Scan for the cell matching the given text and deliver its (x, y) coordinate at center. 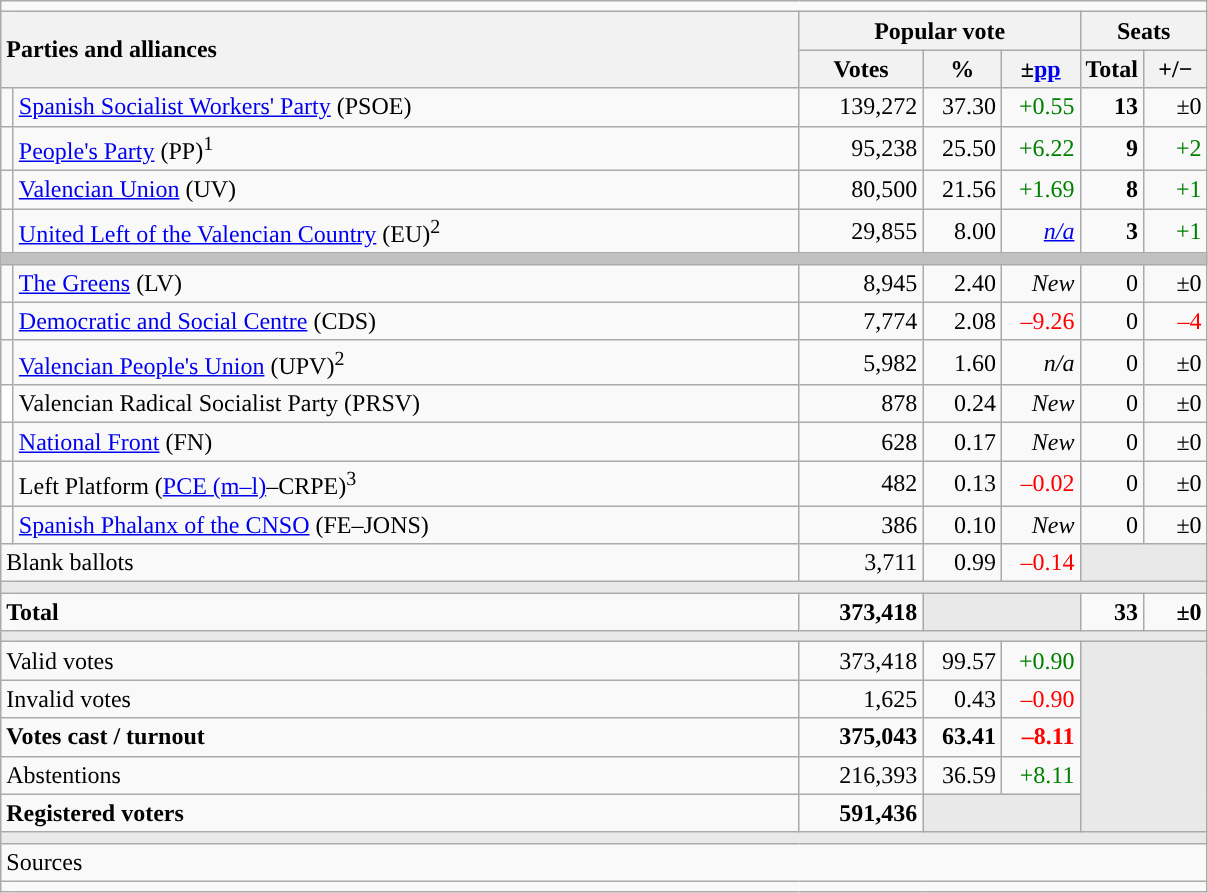
5,982 (861, 362)
0.10 (962, 525)
8.00 (962, 232)
139,272 (861, 107)
Valencian People's Union (UPV)2 (406, 362)
0.24 (962, 404)
25.50 (962, 148)
Abstentions (400, 775)
–0.02 (1040, 484)
Invalid votes (400, 699)
13 (1112, 107)
National Front (FN) (406, 442)
3,711 (861, 563)
+1.69 (1040, 190)
Valencian Union (UV) (406, 190)
–0.14 (1040, 563)
±pp (1040, 69)
Votes cast / turnout (400, 737)
0.43 (962, 699)
2.08 (962, 321)
Registered voters (400, 813)
Popular vote (940, 31)
Valencian Radical Socialist Party (PRSV) (406, 404)
0.13 (962, 484)
–8.11 (1040, 737)
80,500 (861, 190)
878 (861, 404)
591,436 (861, 813)
8,945 (861, 283)
8 (1112, 190)
36.59 (962, 775)
628 (861, 442)
95,238 (861, 148)
216,393 (861, 775)
7,774 (861, 321)
482 (861, 484)
375,043 (861, 737)
Spanish Phalanx of the CNSO (FE–JONS) (406, 525)
+0.90 (1040, 661)
Spanish Socialist Workers' Party (PSOE) (406, 107)
–9.26 (1040, 321)
Parties and alliances (400, 50)
Left Platform (PCE (m–l)–CRPE)3 (406, 484)
29,855 (861, 232)
Sources (604, 862)
+/− (1176, 69)
33 (1112, 612)
1,625 (861, 699)
People's Party (PP)1 (406, 148)
+6.22 (1040, 148)
Seats (1144, 31)
37.30 (962, 107)
Valid votes (400, 661)
Blank ballots (400, 563)
+0.55 (1040, 107)
63.41 (962, 737)
+2 (1176, 148)
Votes (861, 69)
+8.11 (1040, 775)
–4 (1176, 321)
1.60 (962, 362)
0.17 (962, 442)
21.56 (962, 190)
386 (861, 525)
3 (1112, 232)
Democratic and Social Centre (CDS) (406, 321)
–0.90 (1040, 699)
99.57 (962, 661)
The Greens (LV) (406, 283)
0.99 (962, 563)
% (962, 69)
United Left of the Valencian Country (EU)2 (406, 232)
2.40 (962, 283)
9 (1112, 148)
